Locate the cell with the specified text and output its (X, Y) center coordinate. 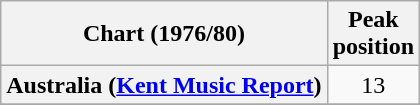
Peakposition (373, 34)
13 (373, 85)
Australia (Kent Music Report) (164, 85)
Chart (1976/80) (164, 34)
